For the text-containing cell, return its midpoint in (X, Y) coordinate format. 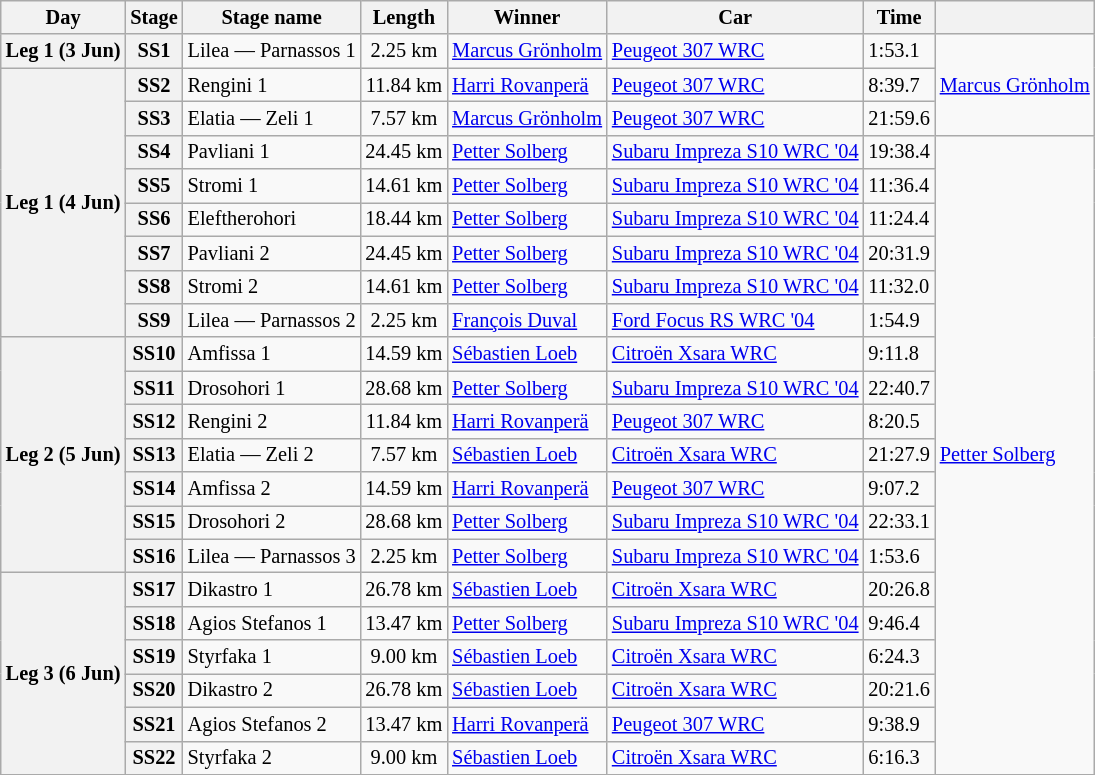
SS21 (154, 724)
Agios Stefanos 1 (272, 623)
SS15 (154, 522)
Drosohori 1 (272, 388)
Styrfaka 2 (272, 758)
Leg 2 (5 Jun) (64, 455)
SS18 (154, 623)
Drosohori 2 (272, 522)
Length (404, 17)
Rengini 1 (272, 85)
SS2 (154, 85)
Amfissa 1 (272, 354)
Elatia — Zeli 2 (272, 455)
11:36.4 (898, 186)
Lilea — Parnassos 2 (272, 320)
Amfissa 2 (272, 489)
1:54.9 (898, 320)
SS10 (154, 354)
Pavliani 1 (272, 152)
SS7 (154, 253)
SS1 (154, 51)
SS12 (154, 421)
1:53.6 (898, 556)
SS20 (154, 690)
Dikastro 2 (272, 690)
6:16.3 (898, 758)
20:26.8 (898, 589)
François Duval (527, 320)
Day (64, 17)
9:07.2 (898, 489)
8:20.5 (898, 421)
SS5 (154, 186)
Ford Focus RS WRC '04 (735, 320)
SS4 (154, 152)
Stage name (272, 17)
Time (898, 17)
SS19 (154, 657)
21:27.9 (898, 455)
19:38.4 (898, 152)
Elatia — Zeli 1 (272, 118)
SS13 (154, 455)
Leg 1 (3 Jun) (64, 51)
11:32.0 (898, 287)
Rengini 2 (272, 421)
Leg 3 (6 Jun) (64, 673)
Stromi 2 (272, 287)
20:31.9 (898, 253)
SS17 (154, 589)
20:21.6 (898, 690)
22:33.1 (898, 522)
18.44 km (404, 219)
Dikastro 1 (272, 589)
SS22 (154, 758)
Lilea — Parnassos 1 (272, 51)
SS14 (154, 489)
SS16 (154, 556)
SS9 (154, 320)
SS3 (154, 118)
Pavliani 2 (272, 253)
SS8 (154, 287)
21:59.6 (898, 118)
8:39.7 (898, 85)
Lilea — Parnassos 3 (272, 556)
1:53.1 (898, 51)
Eleftherohori (272, 219)
Leg 1 (4 Jun) (64, 202)
Agios Stefanos 2 (272, 724)
Stage (154, 17)
Styrfaka 1 (272, 657)
9:38.9 (898, 724)
9:11.8 (898, 354)
6:24.3 (898, 657)
Stromi 1 (272, 186)
SS11 (154, 388)
SS6 (154, 219)
22:40.7 (898, 388)
9:46.4 (898, 623)
11:24.4 (898, 219)
Winner (527, 17)
Car (735, 17)
